Capture the cell that displays the provided text and extract its [x, y] central coordinate. 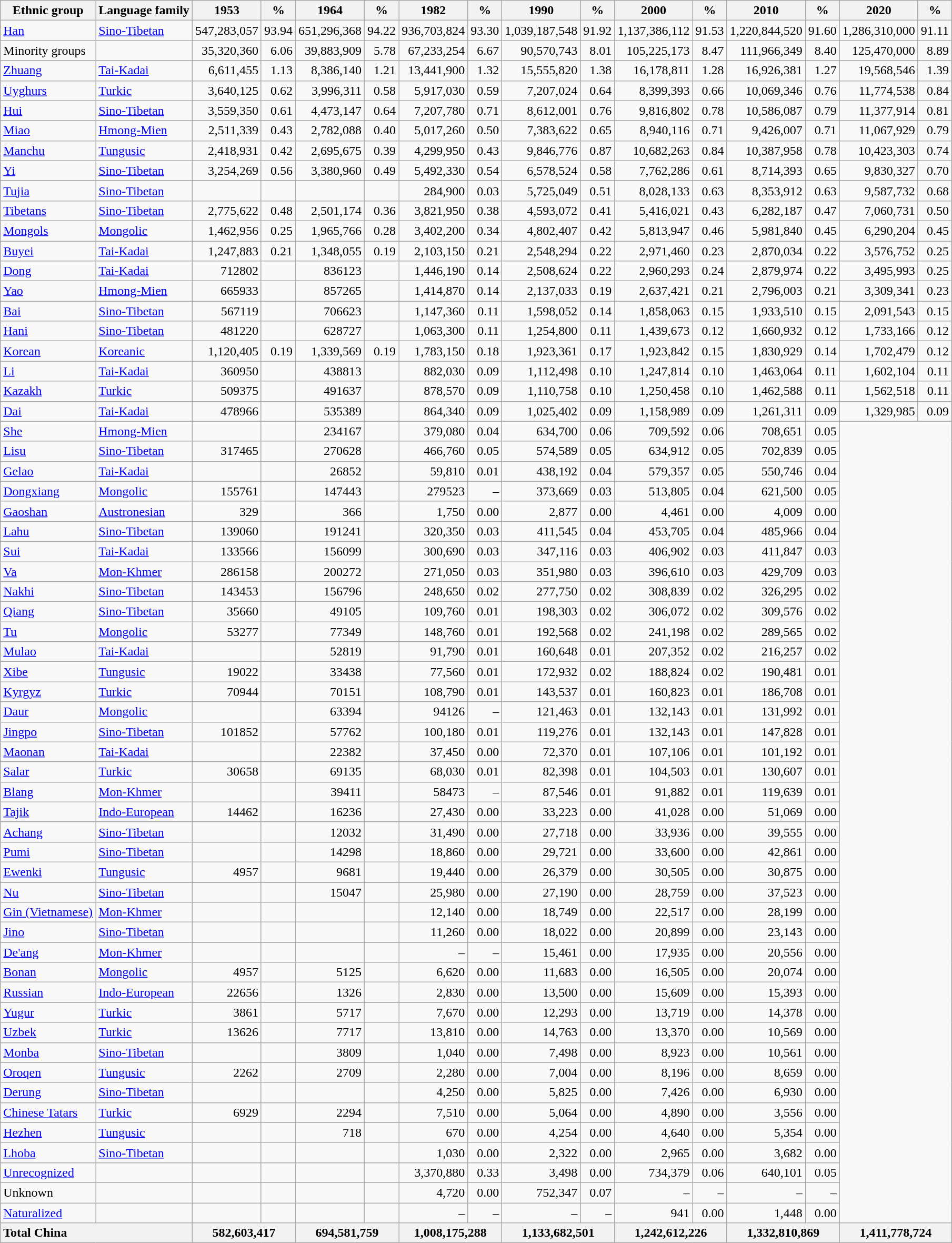
2000 [654, 11]
2020 [879, 11]
Tu [48, 632]
360950 [226, 371]
0.40 [382, 131]
4,250 [434, 1092]
143,537 [541, 692]
284,900 [434, 191]
2,965 [654, 1152]
0.33 [485, 1172]
1,858,063 [654, 311]
121,463 [541, 712]
411,545 [541, 531]
3,309,341 [879, 291]
Yugur [48, 1012]
Sui [48, 551]
49105 [330, 612]
Han [48, 31]
15,393 [766, 992]
13,500 [541, 992]
Xibe [48, 672]
317465 [226, 451]
550,746 [766, 471]
190,481 [766, 672]
396,610 [654, 571]
6,578,524 [541, 171]
16,926,381 [766, 71]
156796 [330, 592]
712802 [226, 271]
234167 [330, 431]
17,935 [654, 952]
7,670 [434, 1012]
Maonan [48, 752]
373,669 [541, 491]
366 [330, 511]
1982 [434, 11]
91,790 [434, 652]
406,902 [654, 551]
Manchu [48, 151]
1,008,175,288 [450, 1233]
1,158,989 [654, 411]
2,508,624 [541, 271]
0.07 [598, 1192]
192,568 [541, 632]
133566 [226, 551]
0.41 [598, 211]
19022 [226, 672]
82,398 [541, 772]
5,017,260 [434, 131]
2,501,174 [330, 211]
2,782,088 [330, 131]
Monba [48, 1052]
147,828 [766, 732]
2,877 [541, 511]
1,446,190 [434, 271]
2,830 [434, 992]
5,354 [766, 1132]
Uyghurs [48, 91]
1,965,766 [330, 231]
694,581,759 [347, 1233]
665933 [226, 291]
15,555,820 [541, 71]
277,750 [541, 592]
1.38 [598, 71]
1.27 [822, 71]
0.17 [598, 351]
1,220,844,520 [766, 31]
2,103,150 [434, 251]
0.70 [935, 171]
Lisu [48, 451]
0.66 [709, 91]
326,295 [766, 592]
19,440 [434, 872]
18,749 [541, 912]
11,683 [541, 972]
306,072 [654, 612]
2010 [766, 11]
379,080 [434, 431]
5125 [330, 972]
Li [48, 371]
207,352 [654, 652]
90,570,743 [541, 51]
Qiang [48, 612]
15,461 [541, 952]
1990 [541, 11]
936,703,824 [434, 31]
27,718 [541, 832]
5,813,947 [654, 231]
Hui [48, 111]
Salar [48, 772]
188,824 [654, 672]
1,733,166 [879, 331]
634,912 [654, 451]
2,879,974 [766, 271]
0.87 [598, 151]
11,774,538 [879, 91]
1,120,405 [226, 351]
1,147,360 [434, 311]
8,353,912 [766, 191]
0.24 [709, 271]
836123 [330, 271]
14462 [226, 812]
69135 [330, 772]
72,370 [541, 752]
6.06 [278, 51]
485,966 [766, 531]
Dai [48, 411]
438,192 [541, 471]
9681 [330, 872]
1964 [330, 11]
10,423,303 [879, 151]
718 [330, 1132]
Tibetans [48, 211]
1,040 [434, 1052]
0.68 [935, 191]
4,802,407 [541, 231]
20,899 [654, 932]
7,498 [541, 1052]
8,028,133 [654, 191]
101,192 [766, 752]
Miao [48, 131]
0.36 [382, 211]
628727 [330, 331]
22382 [330, 752]
Hani [48, 331]
148,760 [434, 632]
9,426,007 [766, 131]
Yao [48, 291]
1,332,810,869 [783, 1233]
125,470,000 [879, 51]
Ewenki [48, 872]
23,143 [766, 932]
0.39 [382, 151]
941 [654, 1212]
1.21 [382, 71]
94126 [434, 712]
Lahu [48, 531]
3,254,269 [226, 171]
28,759 [654, 892]
160,648 [541, 652]
670 [434, 1132]
3861 [226, 1012]
1953 [226, 11]
200272 [330, 571]
93.30 [485, 31]
27,190 [541, 892]
1,247,814 [654, 371]
26852 [330, 471]
57762 [330, 732]
706623 [330, 311]
5717 [330, 1012]
Achang [48, 832]
Jingpo [48, 732]
4,640 [654, 1132]
1,112,498 [541, 371]
Lhoba [48, 1152]
2,971,460 [654, 251]
1,660,932 [766, 331]
Mongols [48, 231]
13,810 [434, 1032]
8,714,393 [766, 171]
108,790 [434, 692]
752,347 [541, 1192]
91.11 [935, 31]
1,783,150 [434, 351]
1,462,956 [226, 231]
Tujia [48, 191]
20,556 [766, 952]
708,651 [766, 431]
16236 [330, 812]
1.13 [278, 71]
91.92 [598, 31]
29,721 [541, 852]
53277 [226, 632]
67,233,254 [434, 51]
1,247,883 [226, 251]
2,695,675 [330, 151]
87,546 [541, 792]
1,933,510 [766, 311]
13,719 [654, 1012]
3,495,993 [879, 271]
702,839 [766, 451]
18,022 [541, 932]
91.60 [822, 31]
139060 [226, 531]
2,870,034 [766, 251]
1,750 [434, 511]
3,402,200 [434, 231]
Kyrgyz [48, 692]
329 [226, 511]
8,659 [766, 1072]
864,340 [434, 411]
2,548,294 [541, 251]
453,705 [654, 531]
466,760 [434, 451]
1,025,402 [541, 411]
Jino [48, 932]
0.28 [382, 231]
640,101 [766, 1172]
1,110,758 [541, 391]
1,030 [434, 1152]
3,370,880 [434, 1172]
5,825 [541, 1092]
857265 [330, 291]
1,286,310,000 [879, 31]
100,180 [434, 732]
22,517 [654, 912]
Unknown [48, 1192]
94.22 [382, 31]
491637 [330, 391]
Uzbek [48, 1032]
8.01 [598, 51]
8,940,116 [654, 131]
634,700 [541, 431]
58473 [434, 792]
709,592 [654, 431]
1.32 [485, 71]
8,399,393 [654, 91]
9,587,732 [879, 191]
Buyei [48, 251]
1,439,673 [654, 331]
12,140 [434, 912]
8.47 [709, 51]
Naturalized [48, 1212]
1,598,052 [541, 311]
429,709 [766, 571]
547,283,057 [226, 31]
0.38 [485, 211]
8.89 [935, 51]
Yi [48, 171]
30,505 [654, 872]
59,810 [434, 471]
18,860 [434, 852]
14,763 [541, 1032]
3,559,350 [226, 111]
2,637,421 [654, 291]
160,823 [654, 692]
37,523 [766, 892]
1,133,682,501 [558, 1233]
70944 [226, 692]
Unrecognized [48, 1172]
Gelao [48, 471]
7,510 [434, 1112]
39411 [330, 792]
Russian [48, 992]
1,463,064 [766, 371]
513,805 [654, 491]
248,650 [434, 592]
7,060,731 [879, 211]
0.81 [935, 111]
11,260 [434, 932]
2,137,033 [541, 291]
25,980 [434, 892]
Blang [48, 792]
105,225,173 [654, 51]
582,603,417 [244, 1233]
3809 [330, 1052]
77349 [330, 632]
7,004 [541, 1072]
6,290,204 [879, 231]
10,069,346 [766, 91]
3,821,950 [434, 211]
33,936 [654, 832]
68,030 [434, 772]
16,178,811 [654, 71]
91.53 [709, 31]
1,348,055 [330, 251]
Tajik [48, 812]
4,254 [541, 1132]
Zhuang [48, 71]
155761 [226, 491]
4,299,950 [434, 151]
109,760 [434, 612]
16,505 [654, 972]
13,441,900 [434, 71]
270628 [330, 451]
7,207,780 [434, 111]
5,492,330 [434, 171]
478966 [226, 411]
26,379 [541, 872]
9,830,327 [879, 171]
1,602,104 [879, 371]
0.54 [485, 171]
Chinese Tatars [48, 1112]
1,702,479 [879, 351]
1,250,458 [654, 391]
1,039,187,548 [541, 31]
27,430 [434, 812]
35,320,360 [226, 51]
4,593,072 [541, 211]
12,293 [541, 1012]
107,106 [654, 752]
2294 [330, 1112]
3,996,311 [330, 91]
191241 [330, 531]
347,116 [541, 551]
1.39 [935, 71]
5,725,049 [541, 191]
0.51 [598, 191]
Mulao [48, 652]
0.59 [485, 91]
Dongxiang [48, 491]
8,612,001 [541, 111]
2,775,622 [226, 211]
30658 [226, 772]
8,196 [654, 1072]
1,462,588 [766, 391]
Dong [48, 271]
411,847 [766, 551]
279523 [434, 491]
1,414,870 [434, 291]
535389 [330, 411]
Gaoshan [48, 511]
481220 [226, 331]
186,708 [766, 692]
2,418,931 [226, 151]
147443 [330, 491]
5,981,840 [766, 231]
2,511,339 [226, 131]
93.94 [278, 31]
Total China [97, 1233]
5.78 [382, 51]
4,890 [654, 1112]
15,609 [654, 992]
3,498 [541, 1172]
39,555 [766, 832]
Va [48, 571]
878,570 [434, 391]
7,207,024 [541, 91]
0.34 [485, 231]
9,816,802 [654, 111]
309,576 [766, 612]
91,882 [654, 792]
11,377,914 [879, 111]
2,280 [434, 1072]
130,607 [766, 772]
20,074 [766, 972]
1,448 [766, 1212]
308,839 [654, 592]
She [48, 431]
33438 [330, 672]
10,569 [766, 1032]
Nu [48, 892]
3,682 [766, 1152]
2,796,003 [766, 291]
286158 [226, 571]
Daur [48, 712]
1,339,569 [330, 351]
Ethnic group [48, 11]
438813 [330, 371]
1,329,985 [879, 411]
0.47 [822, 211]
104,503 [654, 772]
8,923 [654, 1052]
0.62 [278, 91]
Language family [144, 11]
1.28 [709, 71]
5,064 [541, 1112]
Austronesian [144, 511]
300,690 [434, 551]
289,565 [766, 632]
0.18 [485, 351]
Koreanic [144, 351]
7717 [330, 1032]
De'ang [48, 952]
2709 [330, 1072]
119,639 [766, 792]
651,296,368 [330, 31]
11,067,929 [879, 131]
1,411,778,724 [896, 1233]
3,576,752 [879, 251]
Pumi [48, 852]
10,586,087 [766, 111]
Hezhen [48, 1132]
4,461 [654, 511]
6.67 [485, 51]
6,930 [766, 1092]
509375 [226, 391]
2,091,543 [879, 311]
143453 [226, 592]
35660 [226, 612]
12032 [330, 832]
101852 [226, 732]
22656 [226, 992]
13626 [226, 1032]
70151 [330, 692]
7,426 [654, 1092]
2262 [226, 1072]
Minority groups [48, 51]
33,600 [654, 852]
320,350 [434, 531]
Nakhi [48, 592]
3,556 [766, 1112]
4,009 [766, 511]
Oroqen [48, 1072]
111,966,349 [766, 51]
10,682,263 [654, 151]
1326 [330, 992]
37,450 [434, 752]
9,846,776 [541, 151]
52819 [330, 652]
734,379 [654, 1172]
Bonan [48, 972]
621,500 [766, 491]
0.46 [709, 231]
10,561 [766, 1052]
0.56 [278, 171]
Derung [48, 1092]
28,199 [766, 912]
6,620 [434, 972]
0.74 [935, 151]
77,560 [434, 672]
351,980 [541, 571]
241,198 [654, 632]
39,883,909 [330, 51]
1,923,842 [654, 351]
7,383,622 [541, 131]
271,050 [434, 571]
31,490 [434, 832]
1,261,311 [766, 411]
4,720 [434, 1192]
6929 [226, 1112]
10,387,958 [766, 151]
6,282,187 [766, 211]
156099 [330, 551]
33,223 [541, 812]
1,254,800 [541, 331]
3,380,960 [330, 171]
1,923,361 [541, 351]
13,370 [654, 1032]
3,640,125 [226, 91]
198,303 [541, 612]
579,357 [654, 471]
1,242,612,226 [670, 1233]
0.49 [382, 171]
15047 [330, 892]
5,416,021 [654, 211]
1,063,300 [434, 331]
41,028 [654, 812]
1,830,929 [766, 351]
42,861 [766, 852]
19,568,546 [879, 71]
51,069 [766, 812]
216,257 [766, 652]
574,589 [541, 451]
30,875 [766, 872]
14298 [330, 852]
567119 [226, 311]
5,917,030 [434, 91]
Kazakh [48, 391]
6,611,455 [226, 71]
8,386,140 [330, 71]
172,932 [541, 672]
119,276 [541, 732]
7,762,286 [654, 171]
0.48 [278, 211]
2,322 [541, 1152]
Bai [48, 311]
8.40 [822, 51]
4,473,147 [330, 111]
1,562,518 [879, 391]
Gin (Vietnamese) [48, 912]
1,137,386,112 [654, 31]
Korean [48, 351]
2,960,293 [654, 271]
63394 [330, 712]
131,992 [766, 712]
882,030 [434, 371]
14,378 [766, 1012]
